Provide the (x, y) coordinate of the cell's center where the given text is located.  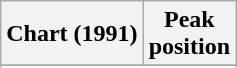
Peakposition (189, 34)
Chart (1991) (72, 34)
